Output the (X, Y) coordinate of the center of the cell containing the given text.  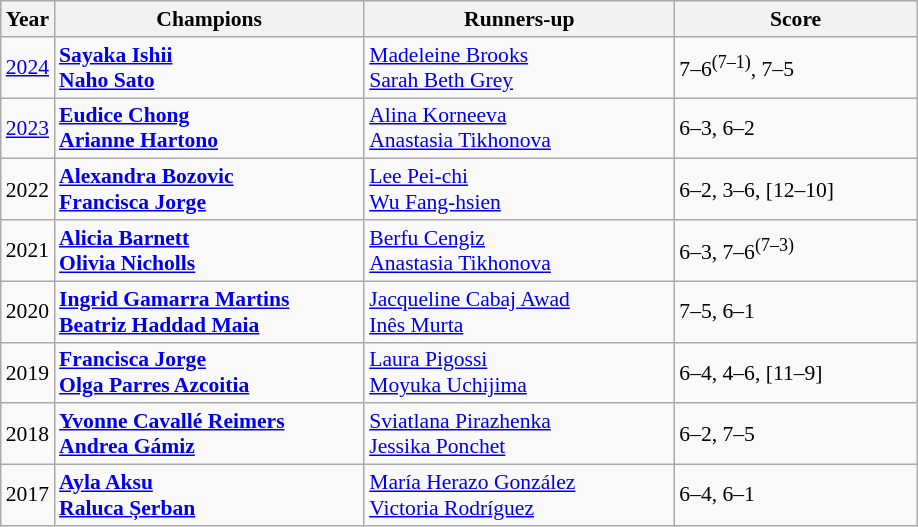
Champions (209, 19)
Sviatlana Pirazhenka Jessika Ponchet (519, 434)
Ayla Aksu Raluca Șerban (209, 496)
2020 (28, 312)
Sayaka Ishii Naho Sato (209, 68)
6–3, 6–2 (796, 128)
6–2, 3–6, [12–10] (796, 190)
6–3, 7–6(7–3) (796, 250)
Runners-up (519, 19)
Madeleine Brooks Sarah Beth Grey (519, 68)
Alicia Barnett Olivia Nicholls (209, 250)
Yvonne Cavallé Reimers Andrea Gámiz (209, 434)
2017 (28, 496)
2022 (28, 190)
Year (28, 19)
7–6(7–1), 7–5 (796, 68)
María Herazo González Victoria Rodríguez (519, 496)
Laura Pigossi Moyuka Uchijima (519, 372)
Alexandra Bozovic Francisca Jorge (209, 190)
Lee Pei-chi Wu Fang-hsien (519, 190)
Eudice Chong Arianne Hartono (209, 128)
2023 (28, 128)
2021 (28, 250)
Score (796, 19)
7–5, 6–1 (796, 312)
Alina Korneeva Anastasia Tikhonova (519, 128)
Jacqueline Cabaj Awad Inês Murta (519, 312)
2019 (28, 372)
6–4, 6–1 (796, 496)
2024 (28, 68)
Francisca Jorge Olga Parres Azcoitia (209, 372)
2018 (28, 434)
Berfu Cengiz Anastasia Tikhonova (519, 250)
Ingrid Gamarra Martins Beatriz Haddad Maia (209, 312)
6–2, 7–5 (796, 434)
6–4, 4–6, [11–9] (796, 372)
